Return the (X, Y) coordinate for the center point of the cell that contains the specified text.  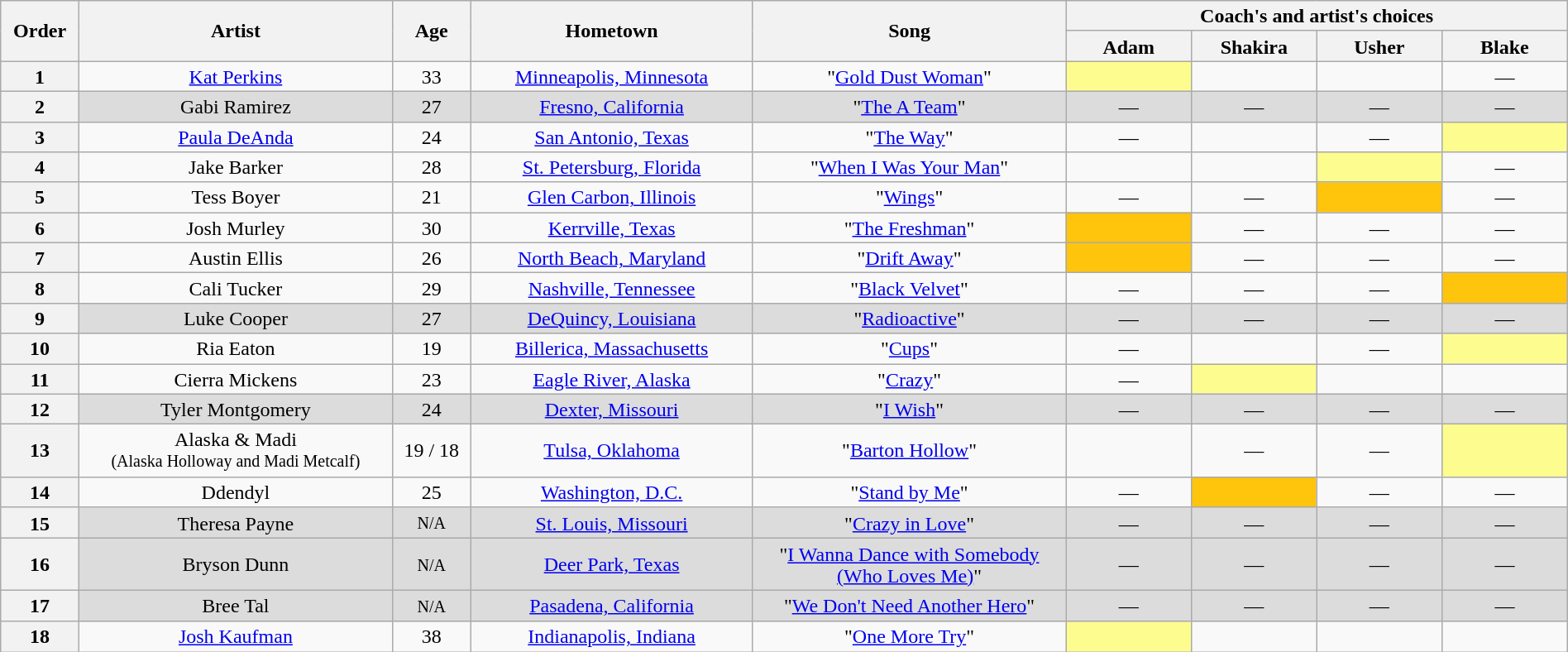
38 (432, 637)
Kat Perkins (235, 76)
"Black Velvet" (910, 288)
7 (40, 258)
28 (432, 167)
"Drift Away" (910, 258)
17 (40, 606)
26 (432, 258)
19 (432, 349)
North Beach, Maryland (612, 258)
Glen Carbon, Illinois (612, 197)
"The A Team" (910, 106)
Luke Cooper (235, 318)
Theresa Payne (235, 523)
Shakira (1255, 46)
16 (40, 564)
Coach's and artist's choices (1317, 17)
19 / 18 (432, 451)
"Gold Dust Woman" (910, 76)
Deer Park, Texas (612, 564)
Dexter, Missouri (612, 409)
"The Freshman" (910, 228)
8 (40, 288)
Kerrville, Texas (612, 228)
Alaska & Madi (Alaska Holloway and Madi Metcalf) (235, 451)
Tulsa, Oklahoma (612, 451)
23 (432, 379)
"Radioactive" (910, 318)
Song (910, 31)
Gabi Ramirez (235, 106)
Adam (1129, 46)
"Stand by Me" (910, 491)
29 (432, 288)
Usher (1379, 46)
9 (40, 318)
"One More Try" (910, 637)
Cali Tucker (235, 288)
21 (432, 197)
Tess Boyer (235, 197)
Paula DeAnda (235, 137)
33 (432, 76)
"I Wanna Dance with Somebody (Who Loves Me)" (910, 564)
"Crazy" (910, 379)
11 (40, 379)
Eagle River, Alaska (612, 379)
2 (40, 106)
Tyler Montgomery (235, 409)
Austin Ellis (235, 258)
6 (40, 228)
"We Don't Need Another Hero" (910, 606)
"I Wish" (910, 409)
Age (432, 31)
12 (40, 409)
Bree Tal (235, 606)
Nashville, Tennessee (612, 288)
Cierra Mickens (235, 379)
10 (40, 349)
Blake (1505, 46)
Hometown (612, 31)
Ddendyl (235, 491)
Washington, D.C. (612, 491)
25 (432, 491)
1 (40, 76)
Artist (235, 31)
Pasadena, California (612, 606)
Fresno, California (612, 106)
4 (40, 167)
Order (40, 31)
DeQuincy, Louisiana (612, 318)
Minneapolis, Minnesota (612, 76)
"The Way" (910, 137)
Indianapolis, Indiana (612, 637)
Billerica, Massachusetts (612, 349)
Josh Murley (235, 228)
3 (40, 137)
St. Louis, Missouri (612, 523)
San Antonio, Texas (612, 137)
13 (40, 451)
Ria Eaton (235, 349)
"Barton Hollow" (910, 451)
"When I Was Your Man" (910, 167)
"Cups" (910, 349)
14 (40, 491)
15 (40, 523)
Josh Kaufman (235, 637)
"Wings" (910, 197)
"Crazy in Love" (910, 523)
18 (40, 637)
Bryson Dunn (235, 564)
St. Petersburg, Florida (612, 167)
5 (40, 197)
Jake Barker (235, 167)
30 (432, 228)
